Provide the (x, y) coordinate of the cell's center where the given text is located.  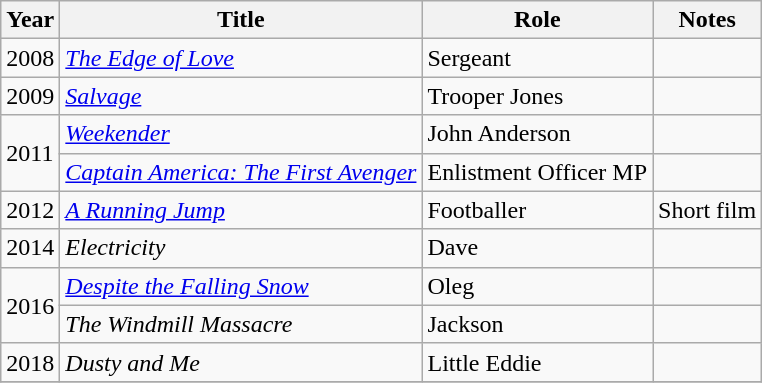
Trooper Jones (538, 96)
2014 (30, 248)
Despite the Falling Snow (241, 286)
Dusty and Me (241, 362)
Captain America: The First Avenger (241, 172)
A Running Jump (241, 210)
Notes (708, 20)
Electricity (241, 248)
The Windmill Massacre (241, 324)
Sergeant (538, 58)
Weekender (241, 134)
2008 (30, 58)
Dave (538, 248)
2018 (30, 362)
Salvage (241, 96)
John Anderson (538, 134)
2011 (30, 153)
Jackson (538, 324)
2016 (30, 305)
Footballer (538, 210)
Enlistment Officer MP (538, 172)
Oleg (538, 286)
Year (30, 20)
Short film (708, 210)
Little Eddie (538, 362)
Title (241, 20)
Role (538, 20)
2009 (30, 96)
2012 (30, 210)
The Edge of Love (241, 58)
